From the cell containing the given text, extract its center point as [X, Y] coordinate. 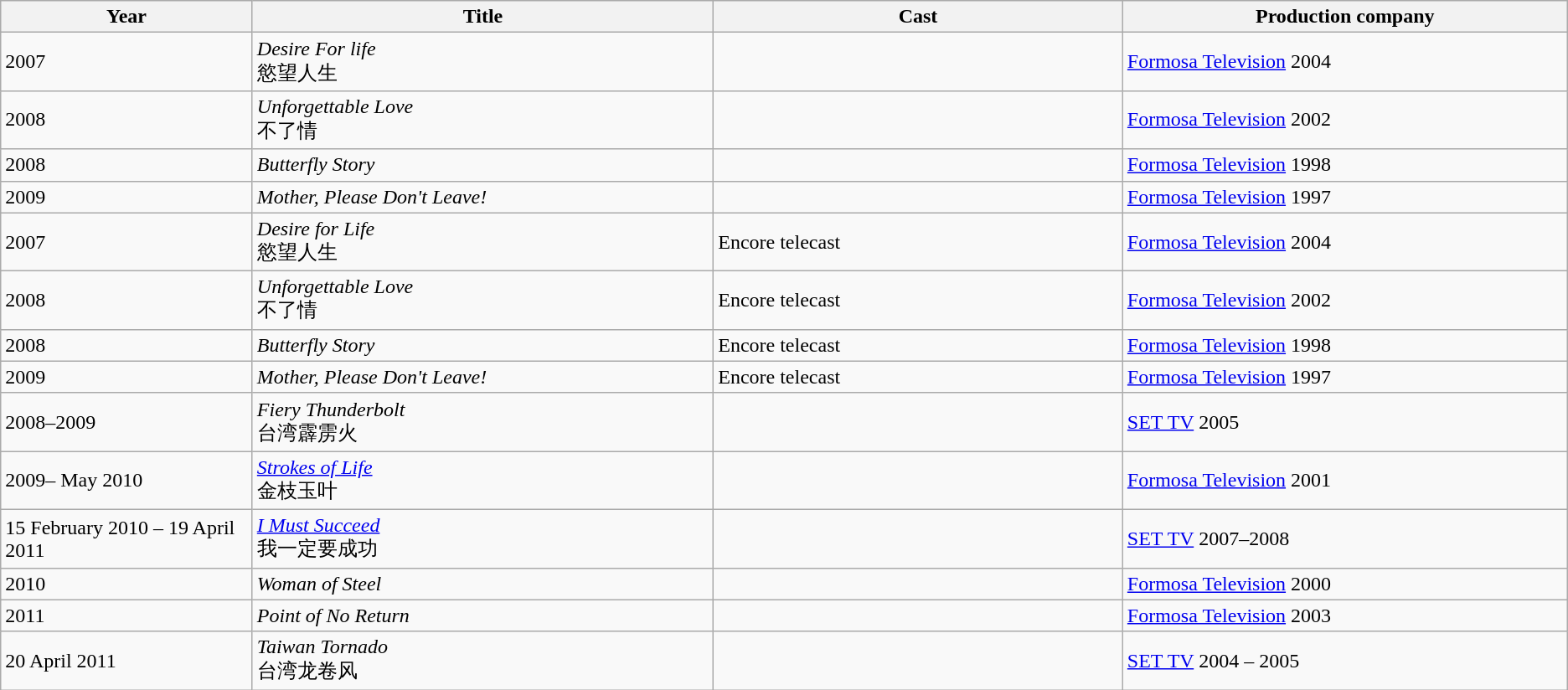
Desire for Life 慾望人生 [482, 242]
SET TV 2004 – 2005 [1345, 661]
I Must Succeed 我一定要成功 [482, 538]
Point of No Return [482, 615]
Formosa Television 2003 [1345, 615]
2008–2009 [127, 422]
2009– May 2010 [127, 481]
SET TV 2007–2008 [1345, 538]
2010 [127, 584]
Taiwan Tornado 台湾龙卷风 [482, 661]
2011 [127, 615]
Production company [1345, 17]
Title [482, 17]
Cast [918, 17]
Strokes of Life 金枝玉叶 [482, 481]
Woman of Steel [482, 584]
Formosa Television 2000 [1345, 584]
15 February 2010 – 19 April 2011 [127, 538]
Formosa Television 2001 [1345, 481]
Fiery Thunderbolt 台湾霹雳火 [482, 422]
20 April 2011 [127, 661]
Year [127, 17]
Desire For life 慾望人生 [482, 62]
SET TV 2005 [1345, 422]
